Find where the given text appears and provide that cell's center as (X, Y) coordinate. 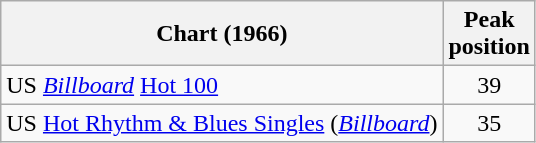
US Hot Rhythm & Blues Singles (Billboard) (222, 123)
39 (489, 85)
35 (489, 123)
Chart (1966) (222, 34)
US Billboard Hot 100 (222, 85)
Peakposition (489, 34)
